Pinpoint the cell where the given text exists, returning its (X, Y) midpoint coordinate. 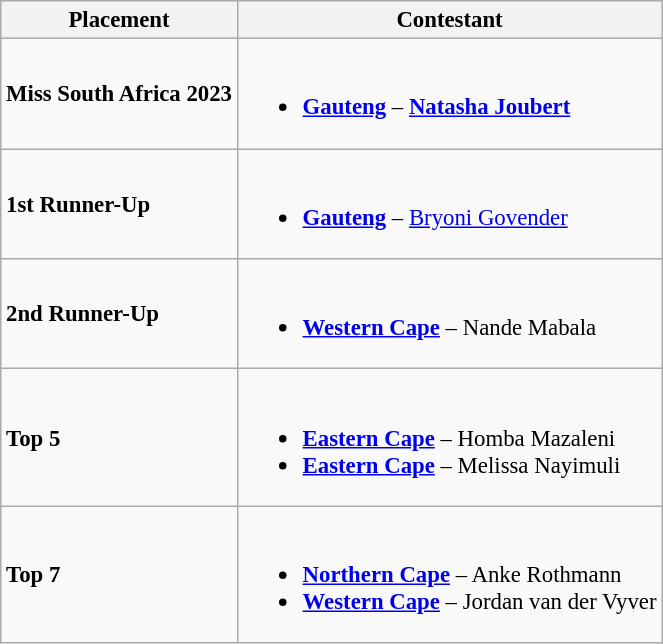
Gauteng – Bryoni Govender (449, 204)
Contestant (449, 20)
Gauteng – Natasha Joubert (449, 94)
Miss South Africa 2023 (120, 94)
Northern Cape – Anke RothmannWestern Cape – Jordan van der Vyver (449, 574)
Placement (120, 20)
Eastern Cape – Homba MazaleniEastern Cape – Melissa Nayimuli (449, 438)
Top 7 (120, 574)
Western Cape – Nande Mabala (449, 314)
Top 5 (120, 438)
2nd Runner-Up (120, 314)
1st Runner-Up (120, 204)
